Provide the (x, y) coordinate of the cell's center where the given text is located.  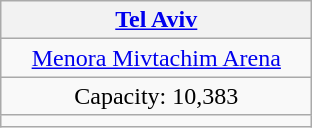
Capacity: 10,383 (156, 96)
Menora Mivtachim Arena (156, 58)
Tel Aviv (156, 20)
